Provide the (X, Y) coordinate of the cell's center where the given text is located.  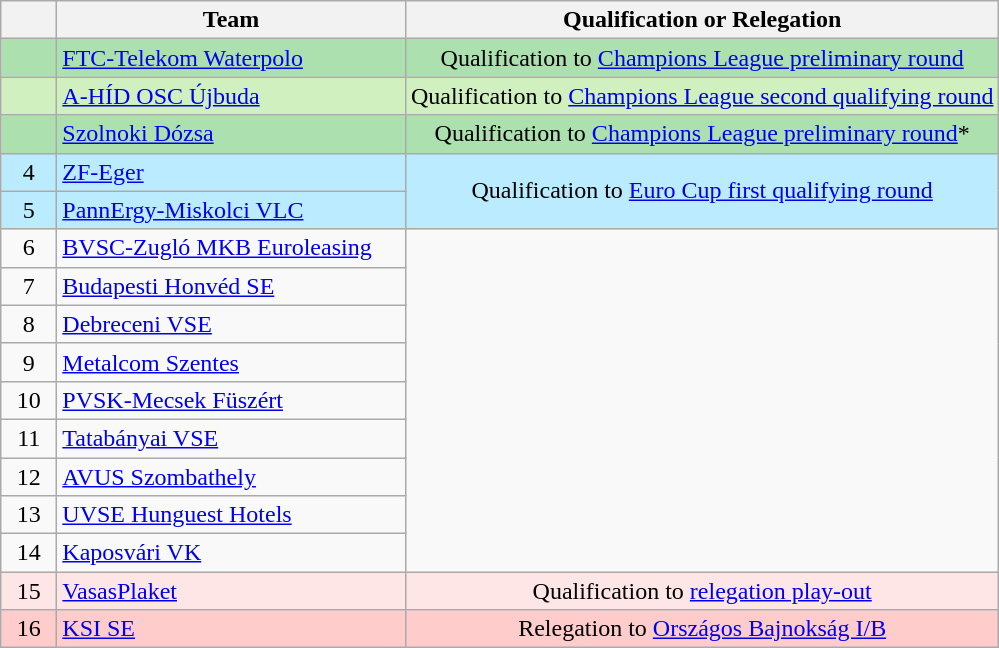
10 (29, 400)
7 (29, 286)
Qualification to Champions League second qualifying round (702, 96)
PannErgy-Miskolci VLC (232, 210)
BVSC-Zugló MKB Euroleasing (232, 248)
ZF-Eger (232, 172)
Tatabányai VSE (232, 438)
FTC-Telekom Waterpolo (232, 58)
9 (29, 362)
4 (29, 172)
AVUS Szombathely (232, 477)
12 (29, 477)
Metalcom Szentes (232, 362)
Qualification or Relegation (702, 20)
13 (29, 515)
6 (29, 248)
Qualification to Champions League preliminary round* (702, 134)
UVSE Hunguest Hotels (232, 515)
Qualification to Champions League preliminary round (702, 58)
14 (29, 553)
Szolnoki Dózsa (232, 134)
11 (29, 438)
VasasPlaket (232, 591)
15 (29, 591)
Relegation to Országos Bajnokság I/B (702, 629)
Debreceni VSE (232, 324)
Budapesti Honvéd SE (232, 286)
Kaposvári VK (232, 553)
Qualification to Euro Cup first qualifying round (702, 191)
5 (29, 210)
A-HÍD OSC Újbuda (232, 96)
8 (29, 324)
Qualification to relegation play-out (702, 591)
Team (232, 20)
PVSK-Mecsek Füszért (232, 400)
KSI SE (232, 629)
16 (29, 629)
